Pinpoint the cell where the given text exists, returning its [x, y] midpoint coordinate. 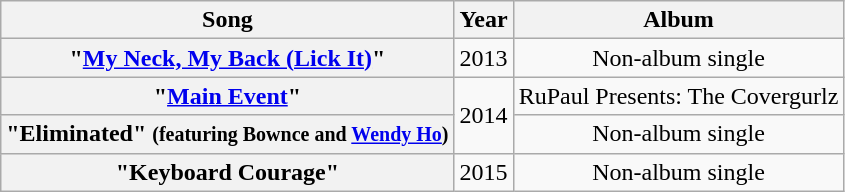
2013 [484, 58]
Album [678, 20]
Song [228, 20]
2015 [484, 172]
Year [484, 20]
"Main Event" [228, 96]
"Eliminated" (featuring Bownce and Wendy Ho) [228, 134]
2014 [484, 115]
"My Neck, My Back (Lick It)" [228, 58]
RuPaul Presents: The Covergurlz [678, 96]
"Keyboard Courage" [228, 172]
